Find where the given text appears and provide that cell's center as [X, Y] coordinate. 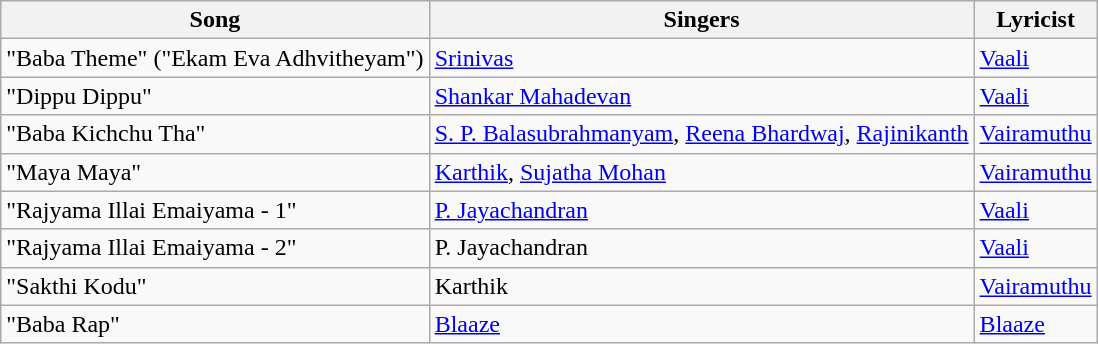
"Baba Rap" [215, 324]
"Dippu Dippu" [215, 96]
S. P. Balasubrahmanyam, Reena Bhardwaj, Rajinikanth [702, 134]
"Maya Maya" [215, 172]
"Rajyama Illai Emaiyama - 2" [215, 248]
Karthik [702, 286]
Shankar Mahadevan [702, 96]
"Sakthi Kodu" [215, 286]
Song [215, 20]
Srinivas [702, 58]
Lyricist [1036, 20]
"Baba Kichchu Tha" [215, 134]
Singers [702, 20]
"Baba Theme" ("Ekam Eva Adhvitheyam") [215, 58]
"Rajyama Illai Emaiyama - 1" [215, 210]
Karthik, Sujatha Mohan [702, 172]
